Output the [x, y] coordinate of the center of the cell containing the given text.  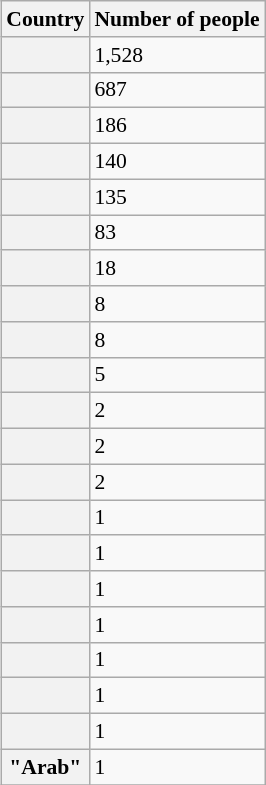
140 [176, 161]
Number of people [176, 19]
687 [176, 90]
186 [176, 126]
5 [176, 375]
135 [176, 197]
"Arab" [45, 767]
83 [176, 232]
1,528 [176, 54]
18 [176, 268]
Country [45, 19]
